Scan for the cell matching the given text and deliver its (X, Y) coordinate at center. 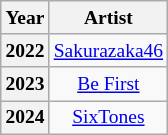
2022 (25, 50)
Be First (108, 84)
SixTones (108, 118)
2024 (25, 118)
Year (25, 18)
Artist (108, 18)
Sakurazaka46 (108, 50)
2023 (25, 84)
